From the cell containing the given text, extract its center point as [x, y] coordinate. 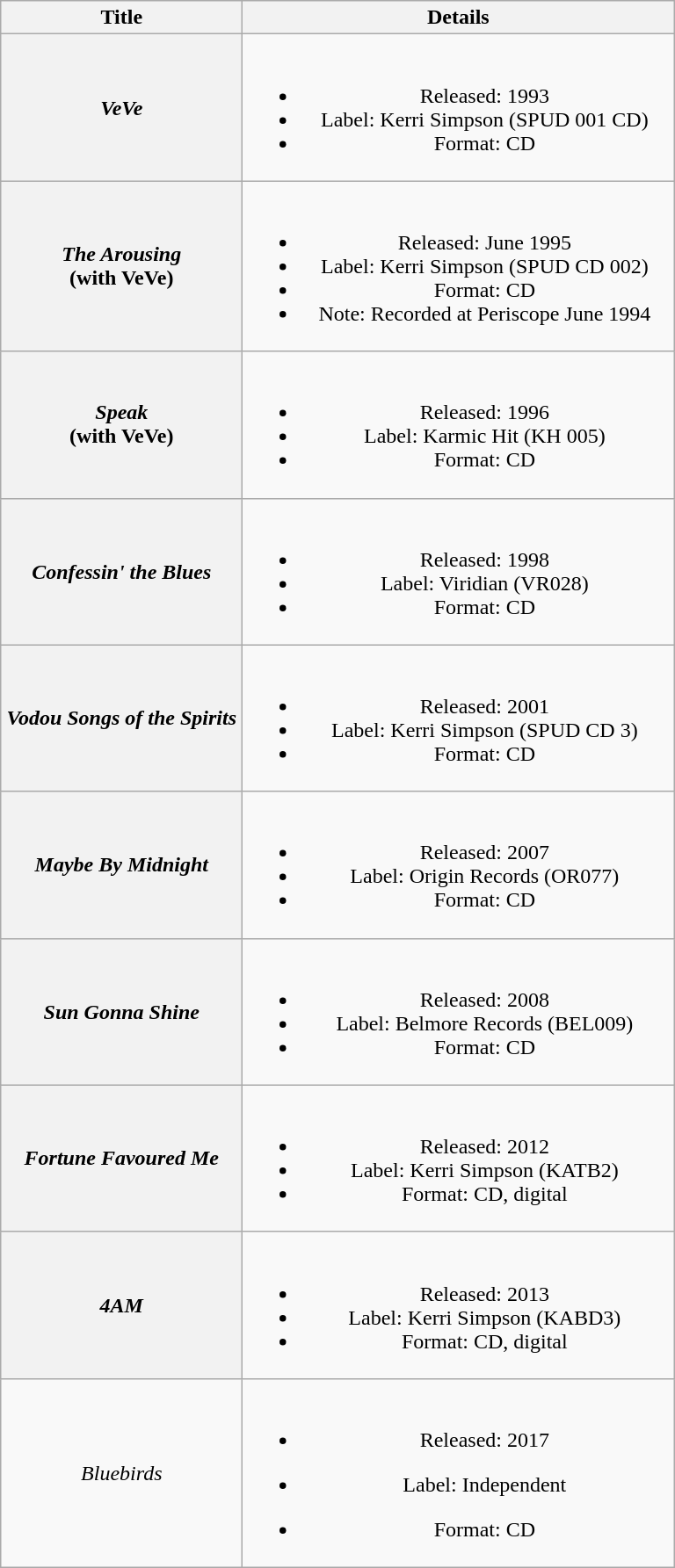
Released: 2013Label: Kerri Simpson (KABD3)Format: CD, digital [459, 1305]
Released: 2008Label: Belmore Records (BEL009)Format: CD [459, 1012]
Released: 1996Label: Karmic Hit (KH 005)Format: CD [459, 425]
Bluebirds [121, 1472]
Released: June 1995Label: Kerri Simpson (SPUD CD 002)Format: CDNote: Recorded at Periscope June 1994 [459, 266]
Released: 2007Label: Origin Records (OR077)Format: CD [459, 864]
4AM [121, 1305]
VeVe [121, 107]
Released: 1993Label: Kerri Simpson (SPUD 001 CD)Format: CD [459, 107]
Fortune Favoured Me [121, 1158]
Released: 2017Label: IndependentFormat: CD [459, 1472]
Confessin' the Blues [121, 571]
Title [121, 18]
Vodou Songs of the Spirits [121, 719]
Details [459, 18]
Released: 1998Label: Viridian (VR028)Format: CD [459, 571]
Maybe By Midnight [121, 864]
The Arousing (with VeVe) [121, 266]
Sun Gonna Shine [121, 1012]
Speak (with VeVe) [121, 425]
Released: 2001Label: Kerri Simpson (SPUD CD 3)Format: CD [459, 719]
Released: 2012Label: Kerri Simpson (KATB2)Format: CD, digital [459, 1158]
